Pinpoint the cell where the given text exists, returning its [X, Y] midpoint coordinate. 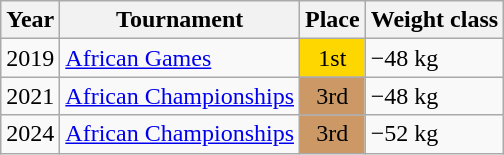
−52 kg [434, 134]
2019 [30, 58]
Tournament [180, 20]
Place [333, 20]
2021 [30, 96]
2024 [30, 134]
Year [30, 20]
African Games [180, 58]
1st [333, 58]
Weight class [434, 20]
